Return the (x, y) coordinate for the center point of the cell that contains the specified text.  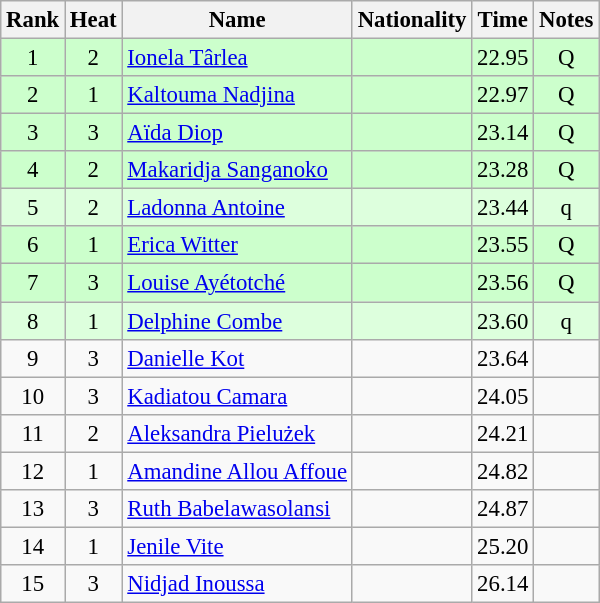
10 (33, 396)
23.56 (503, 283)
Time (503, 20)
23.55 (503, 245)
22.97 (503, 95)
14 (33, 546)
Danielle Kot (237, 358)
Nidjad Inoussa (237, 584)
Notes (566, 20)
23.60 (503, 321)
23.64 (503, 358)
15 (33, 584)
23.14 (503, 133)
4 (33, 170)
24.21 (503, 433)
22.95 (503, 58)
Ladonna Antoine (237, 208)
7 (33, 283)
Amandine Allou Affoue (237, 471)
Ionela Târlea (237, 58)
26.14 (503, 584)
23.44 (503, 208)
Heat (94, 20)
Makaridja Sanganoko (237, 170)
Kaltouma Nadjina (237, 95)
Name (237, 20)
Jenile Vite (237, 546)
24.87 (503, 509)
8 (33, 321)
13 (33, 509)
Rank (33, 20)
Delphine Combe (237, 321)
Ruth Babelawasolansi (237, 509)
23.28 (503, 170)
Aleksandra Pielużek (237, 433)
Aïda Diop (237, 133)
24.82 (503, 471)
6 (33, 245)
9 (33, 358)
11 (33, 433)
Louise Ayétotché (237, 283)
24.05 (503, 396)
Erica Witter (237, 245)
12 (33, 471)
Nationality (412, 20)
25.20 (503, 546)
Kadiatou Camara (237, 396)
5 (33, 208)
